Output the (X, Y) coordinate of the center of the cell containing the given text.  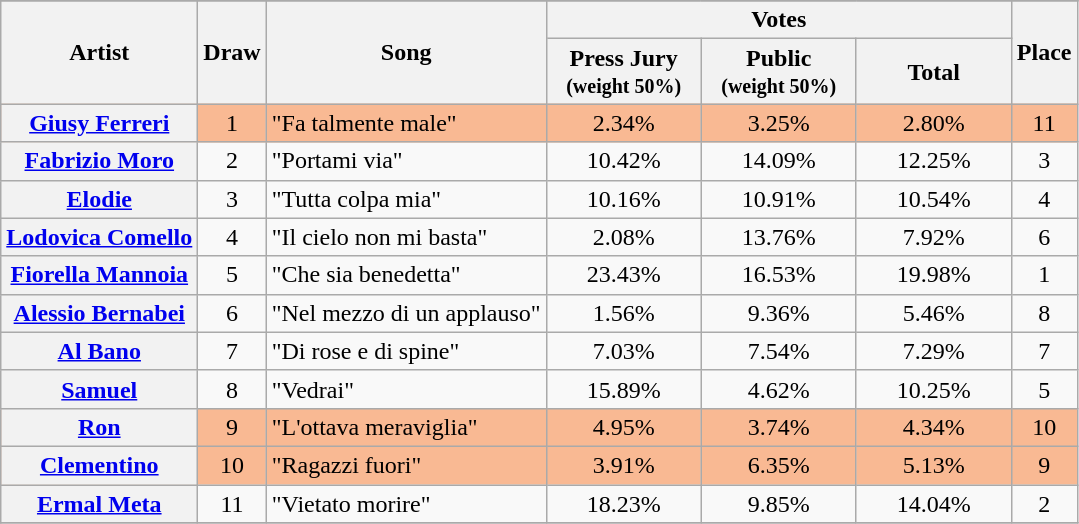
9.85% (778, 503)
23.43% (624, 275)
12.25% (934, 161)
14.04% (934, 503)
7.29% (934, 351)
6.35% (778, 465)
3.91% (624, 465)
"Fa talmente male" (406, 123)
Press Jury(weight 50%) (624, 72)
"Che sia benedetta" (406, 275)
2.08% (624, 237)
7.03% (624, 351)
"Di rose e di spine" (406, 351)
2.34% (624, 123)
4.34% (934, 427)
Song (406, 52)
Ron (100, 427)
14.09% (778, 161)
3.25% (778, 123)
Elodie (100, 199)
9.36% (778, 313)
10.16% (624, 199)
Ermal Meta (100, 503)
Lodovica Comello (100, 237)
"Vietato morire" (406, 503)
4.95% (624, 427)
Fabrizio Moro (100, 161)
16.53% (778, 275)
3.74% (778, 427)
Total (934, 72)
5.13% (934, 465)
10.42% (624, 161)
"Portami via" (406, 161)
13.76% (778, 237)
10.91% (778, 199)
Al Bano (100, 351)
2.80% (934, 123)
"L'ottava meraviglia" (406, 427)
7.92% (934, 237)
18.23% (624, 503)
Clementino (100, 465)
"Tutta colpa mia" (406, 199)
10.25% (934, 389)
"Ragazzi fuori" (406, 465)
1.56% (624, 313)
19.98% (934, 275)
Giusy Ferreri (100, 123)
10.54% (934, 199)
Draw (232, 52)
"Il cielo non mi basta" (406, 237)
Place (1044, 52)
"Vedrai" (406, 389)
Samuel (100, 389)
4.62% (778, 389)
Public(weight 50%) (778, 72)
5.46% (934, 313)
7.54% (778, 351)
Alessio Bernabei (100, 313)
Votes (778, 20)
Fiorella Mannoia (100, 275)
15.89% (624, 389)
"Nel mezzo di un applauso" (406, 313)
Artist (100, 52)
